Return [X, Y] of the center of cell containing provided text 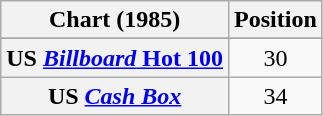
Position [276, 20]
34 [276, 96]
US Cash Box [115, 96]
Chart (1985) [115, 20]
30 [276, 58]
US Billboard Hot 100 [115, 58]
